Scan for the cell matching the given text and deliver its (x, y) coordinate at center. 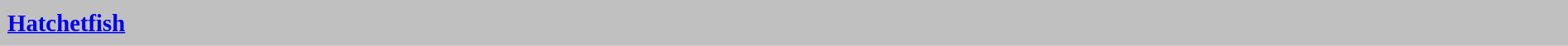
Hatchetfish (784, 23)
